Search for the cell housing the specified text and yield its (x, y) center coordinate. 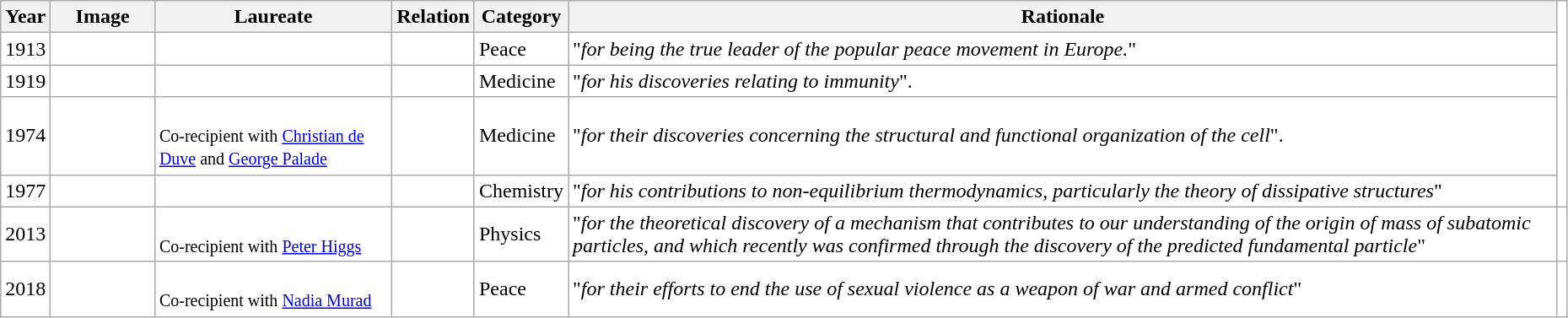
Rationale (1063, 17)
"for being the true leader of the popular peace movement in Europe." (1063, 49)
Co-recipient with Christian de Duve and George Palade (273, 136)
"for his contributions to non-equilibrium thermodynamics, particularly the theory of dissipative structures" (1063, 191)
Year (25, 17)
Co-recipient with Nadia Murad (273, 288)
1913 (25, 49)
"for their discoveries concerning the structural and functional organization of the cell". (1063, 136)
Laureate (273, 17)
"for his discoveries relating to immunity". (1063, 81)
Relation (434, 17)
2018 (25, 288)
1919 (25, 81)
1977 (25, 191)
2013 (25, 234)
Image (103, 17)
1974 (25, 136)
Chemistry (521, 191)
Physics (521, 234)
Co-recipient with Peter Higgs (273, 234)
"for their efforts to end the use of sexual violence as a weapon of war and armed conflict" (1063, 288)
Category (521, 17)
